Return (X, Y) of the center of cell containing provided text 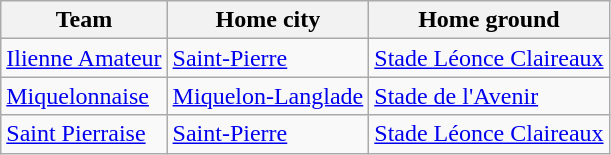
Ilienne Amateur (84, 58)
Home ground (489, 20)
Team (84, 20)
Miquelonnaise (84, 96)
Miquelon-Langlade (268, 96)
Home city (268, 20)
Stade de l'Avenir (489, 96)
Saint Pierraise (84, 134)
